Provide the [x, y] coordinate of the cell's center where the given text is located.  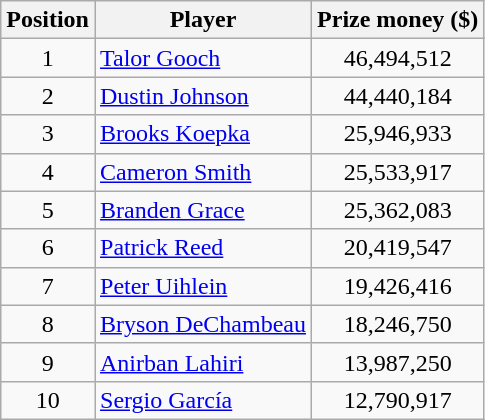
20,419,547 [398, 248]
Cameron Smith [202, 172]
4 [48, 172]
Brooks Koepka [202, 134]
46,494,512 [398, 58]
Position [48, 20]
Patrick Reed [202, 248]
Bryson DeChambeau [202, 324]
9 [48, 362]
Peter Uihlein [202, 286]
5 [48, 210]
Talor Gooch [202, 58]
2 [48, 96]
Branden Grace [202, 210]
18,246,750 [398, 324]
19,426,416 [398, 286]
Prize money ($) [398, 20]
10 [48, 400]
25,362,083 [398, 210]
25,946,933 [398, 134]
Sergio García [202, 400]
6 [48, 248]
7 [48, 286]
Anirban Lahiri [202, 362]
12,790,917 [398, 400]
13,987,250 [398, 362]
Player [202, 20]
1 [48, 58]
8 [48, 324]
3 [48, 134]
25,533,917 [398, 172]
44,440,184 [398, 96]
Dustin Johnson [202, 96]
